Output the [x, y] coordinate of the center of the cell containing the given text.  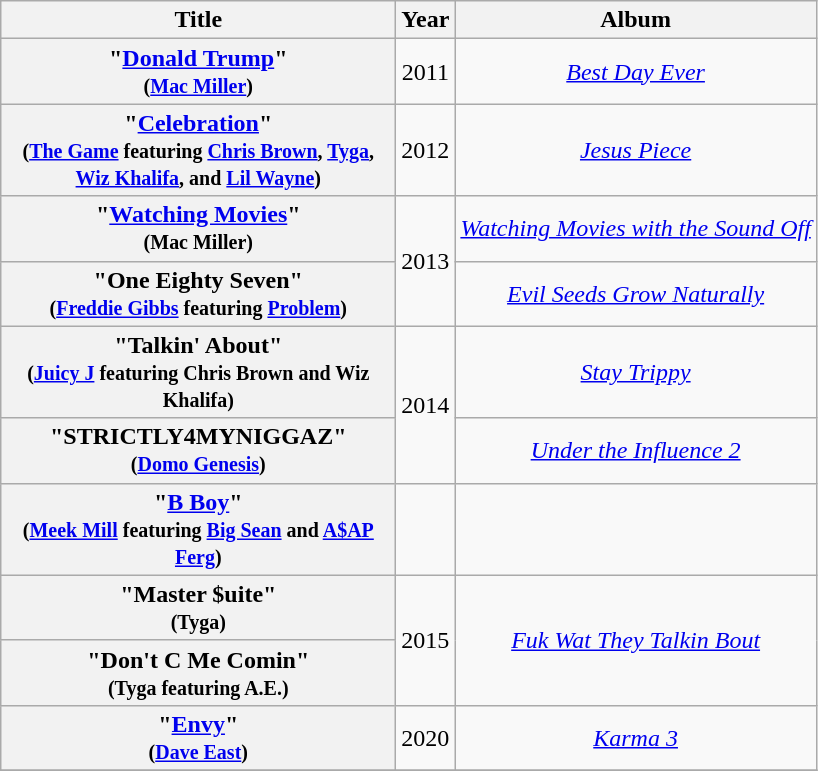
"Talkin' About"(Juicy J featuring Chris Brown and Wiz Khalifa) [198, 372]
Title [198, 20]
Fuk Wat They Talkin Bout [636, 640]
"Donald Trump"(Mac Miller) [198, 72]
2020 [426, 738]
Year [426, 20]
"STRICTLY4MYNIGGAZ"(Domo Genesis) [198, 450]
"One Eighty Seven"(Freddie Gibbs featuring Problem) [198, 294]
2013 [426, 261]
Under the Influence 2 [636, 450]
2012 [426, 150]
Evil Seeds Grow Naturally [636, 294]
Stay Trippy [636, 372]
"Celebration"(The Game featuring Chris Brown, Tyga, Wiz Khalifa, and Lil Wayne) [198, 150]
Watching Movies with the Sound Off [636, 228]
"Master $uite"(Tyga) [198, 608]
"B Boy"(Meek Mill featuring Big Sean and A$AP Ferg) [198, 529]
Best Day Ever [636, 72]
Jesus Piece [636, 150]
"Watching Movies"(Mac Miller) [198, 228]
2011 [426, 72]
Karma 3 [636, 738]
"Envy"(Dave East) [198, 738]
2014 [426, 404]
Album [636, 20]
"Don't C Me Comin"(Tyga featuring A.E.) [198, 672]
2015 [426, 640]
